Locate the cell with the specified text and output its [X, Y] center coordinate. 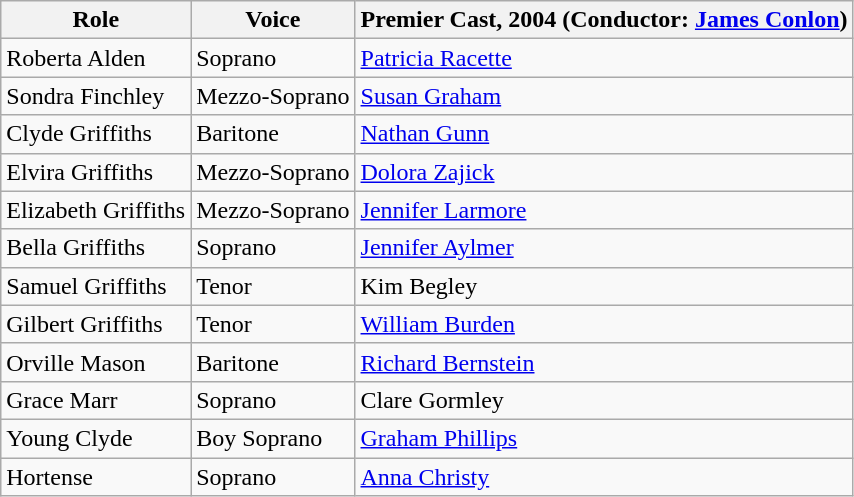
Jennifer Aylmer [604, 248]
Role [96, 20]
Kim Begley [604, 286]
Sondra Finchley [96, 96]
Voice [273, 20]
Dolora Zajick [604, 172]
Nathan Gunn [604, 134]
Premier Cast, 2004 (Conductor: James Conlon) [604, 20]
Anna Christy [604, 477]
Roberta Alden [96, 58]
Susan Graham [604, 96]
Graham Phillips [604, 438]
William Burden [604, 324]
Clare Gormley [604, 400]
Samuel Griffiths [96, 286]
Bella Griffiths [96, 248]
Grace Marr [96, 400]
Orville Mason [96, 362]
Young Clyde [96, 438]
Richard Bernstein [604, 362]
Boy Soprano [273, 438]
Elvira Griffiths [96, 172]
Hortense [96, 477]
Clyde Griffiths [96, 134]
Jennifer Larmore [604, 210]
Gilbert Griffiths [96, 324]
Elizabeth Griffiths [96, 210]
Patricia Racette [604, 58]
